Extract the [x, y] coordinate from the center of the cell holding the provided text.  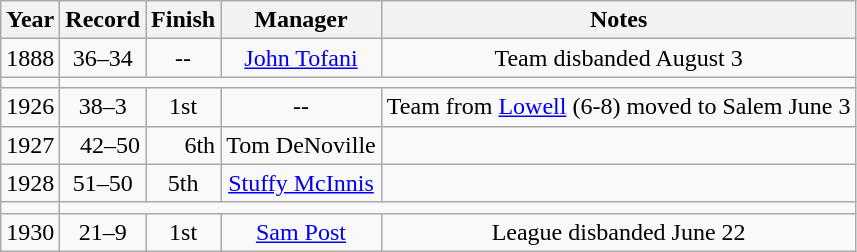
Manager [302, 20]
Record [103, 20]
42–50 [103, 145]
Sam Post [302, 232]
John Tofani [302, 58]
6th [184, 145]
1930 [30, 232]
League disbanded June 22 [618, 232]
1928 [30, 183]
5th [184, 183]
Team disbanded August 3 [618, 58]
1888 [30, 58]
Stuffy McInnis [302, 183]
Tom DeNoville [302, 145]
36–34 [103, 58]
38–3 [103, 107]
21–9 [103, 232]
Notes [618, 20]
Year [30, 20]
1926 [30, 107]
1927 [30, 145]
51–50 [103, 183]
Team from Lowell (6-8) moved to Salem June 3 [618, 107]
Finish [184, 20]
